From the cell containing the given text, extract its center point as (x, y) coordinate. 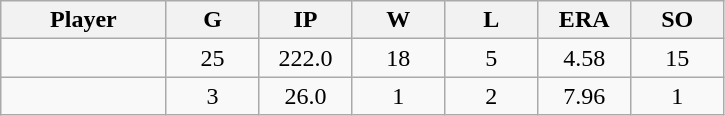
18 (398, 58)
26.0 (306, 96)
7.96 (584, 96)
G (212, 20)
SO (678, 20)
3 (212, 96)
4.58 (584, 58)
222.0 (306, 58)
L (492, 20)
Player (84, 20)
2 (492, 96)
15 (678, 58)
W (398, 20)
25 (212, 58)
5 (492, 58)
ERA (584, 20)
IP (306, 20)
